Pinpoint the cell where the given text exists, returning its (X, Y) midpoint coordinate. 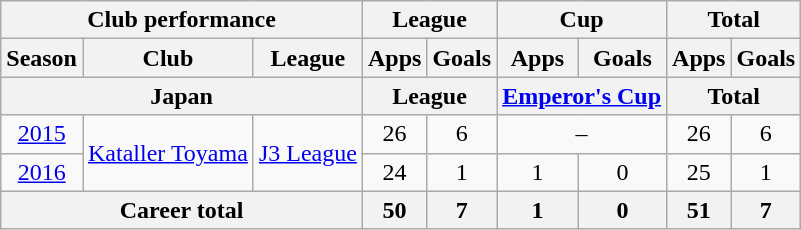
Kataller Toyama (168, 153)
2015 (42, 134)
50 (394, 210)
24 (394, 172)
Club performance (182, 20)
– (582, 134)
J3 League (308, 153)
Emperor's Cup (582, 96)
2016 (42, 172)
Career total (182, 210)
Club (168, 58)
Cup (582, 20)
Japan (182, 96)
51 (699, 210)
Season (42, 58)
25 (699, 172)
